From the cell containing the given text, extract its center point as (X, Y) coordinate. 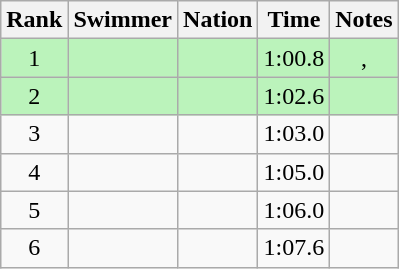
1 (34, 58)
1:07.6 (294, 248)
2 (34, 96)
Nation (218, 20)
3 (34, 134)
Time (294, 20)
4 (34, 172)
1:00.8 (294, 58)
1:05.0 (294, 172)
1:06.0 (294, 210)
Notes (364, 20)
1:02.6 (294, 96)
6 (34, 248)
1:03.0 (294, 134)
, (364, 58)
Swimmer (123, 20)
Rank (34, 20)
5 (34, 210)
